Find where the given text appears and provide that cell's center as (X, Y) coordinate. 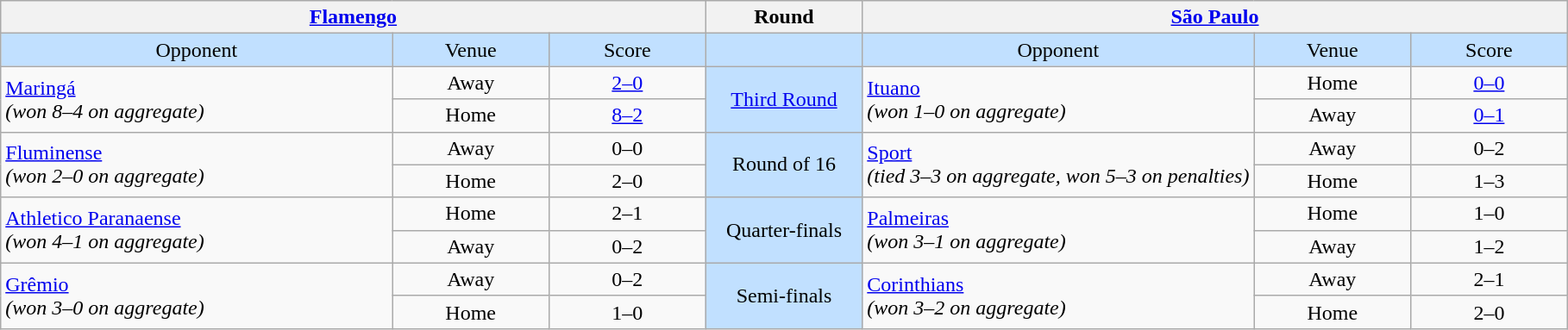
Quarter-finals (784, 230)
Maringá(won 8–4 on aggregate) (197, 99)
Third Round (784, 99)
Round (784, 17)
1–3 (1490, 181)
Round of 16 (784, 165)
Athletico Paranaense(won 4–1 on aggregate) (197, 230)
Flamengo (354, 17)
Palmeiras(won 3–1 on aggregate) (1058, 230)
1–2 (1490, 246)
Corinthians(won 3–2 on aggregate) (1058, 296)
8–2 (628, 115)
Fluminense(won 2–0 on aggregate) (197, 165)
Ituano(won 1–0 on aggregate) (1058, 99)
Semi-finals (784, 296)
São Paulo (1214, 17)
Sport(tied 3–3 on aggregate, won 5–3 on penalties) (1058, 165)
0–1 (1490, 115)
Grêmio(won 3–0 on aggregate) (197, 296)
